Search for the cell housing the specified text and yield its [x, y] center coordinate. 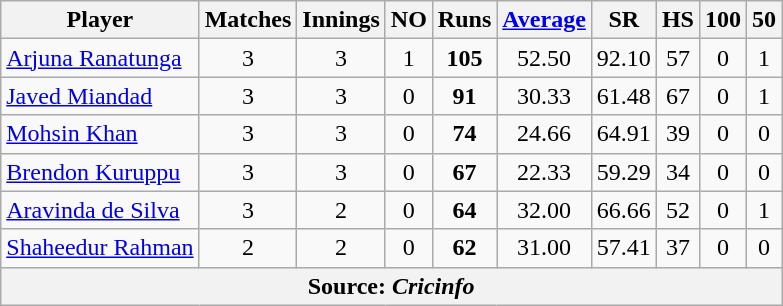
Source: Cricinfo [392, 286]
Javed Miandad [100, 96]
Runs [464, 20]
Shaheedur Rahman [100, 248]
37 [678, 248]
100 [722, 20]
22.33 [544, 172]
32.00 [544, 210]
30.33 [544, 96]
57 [678, 58]
66.66 [624, 210]
SR [624, 20]
Arjuna Ranatunga [100, 58]
Player [100, 20]
64.91 [624, 134]
Average [544, 20]
91 [464, 96]
52.50 [544, 58]
Innings [341, 20]
74 [464, 134]
Aravinda de Silva [100, 210]
52 [678, 210]
NO [408, 20]
105 [464, 58]
61.48 [624, 96]
Mohsin Khan [100, 134]
92.10 [624, 58]
50 [764, 20]
Matches [248, 20]
Brendon Kuruppu [100, 172]
31.00 [544, 248]
39 [678, 134]
64 [464, 210]
HS [678, 20]
34 [678, 172]
57.41 [624, 248]
62 [464, 248]
59.29 [624, 172]
24.66 [544, 134]
